Extract the (x, y) coordinate from the center of the cell holding the provided text.  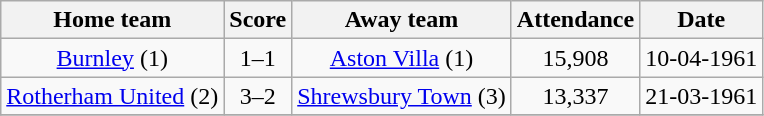
Date (702, 20)
Rotherham United (2) (112, 96)
10-04-1961 (702, 58)
Attendance (575, 20)
3–2 (258, 96)
21-03-1961 (702, 96)
Score (258, 20)
Burnley (1) (112, 58)
Aston Villa (1) (402, 58)
15,908 (575, 58)
1–1 (258, 58)
Shrewsbury Town (3) (402, 96)
13,337 (575, 96)
Home team (112, 20)
Away team (402, 20)
